Determine the (x, y) coordinate at the center of the cell enclosing the given text.  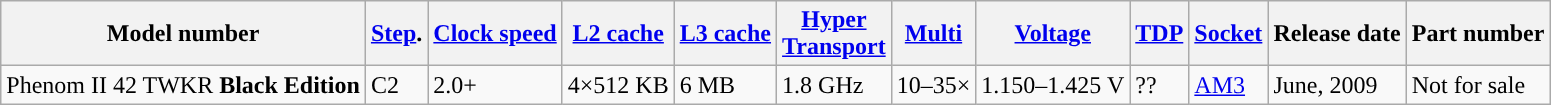
?? (1160, 85)
Part number (1478, 34)
Step. (396, 34)
Clock speed (495, 34)
Multi (934, 34)
Not for sale (1478, 85)
L2 cache (618, 34)
AM3 (1228, 85)
Socket (1228, 34)
Model number (184, 34)
4×512 KB (618, 85)
6 MB (725, 85)
1.8 GHz (834, 85)
2.0+ (495, 85)
10–35× (934, 85)
Release date (1337, 34)
L3 cache (725, 34)
C2 (396, 85)
June, 2009 (1337, 85)
TDP (1160, 34)
HyperTransport (834, 34)
Phenom II 42 TWKR Black Edition (184, 85)
Voltage (1053, 34)
1.150–1.425 V (1053, 85)
